Detect which cell encompasses the target text, then output its (x, y) center coordinate. 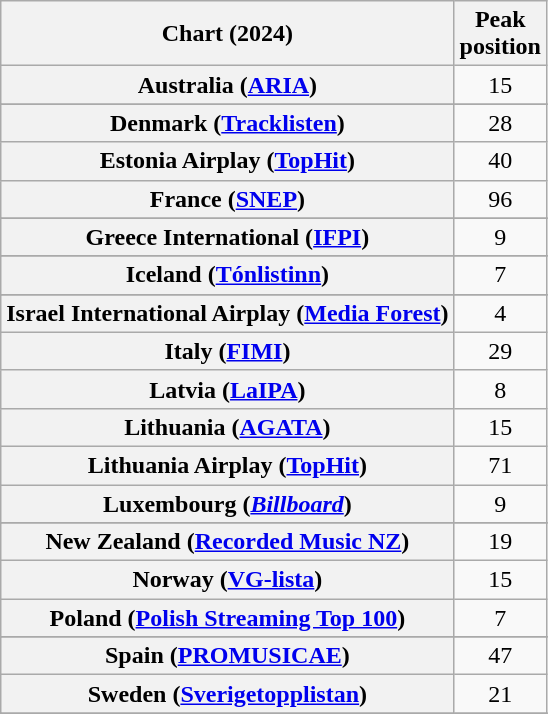
21 (500, 694)
Italy (FIMI) (228, 351)
47 (500, 656)
Poland (Polish Streaming Top 100) (228, 618)
Denmark (Tracklisten) (228, 123)
New Zealand (Recorded Music NZ) (228, 542)
4 (500, 313)
Estonia Airplay (TopHit) (228, 161)
Israel International Airplay (Media Forest) (228, 313)
Peakposition (500, 34)
71 (500, 465)
Latvia (LaIPA) (228, 389)
Luxembourg (Billboard) (228, 503)
Australia (ARIA) (228, 85)
Lithuania Airplay (TopHit) (228, 465)
29 (500, 351)
Norway (VG-lista) (228, 580)
Lithuania (AGATA) (228, 427)
France (SNEP) (228, 199)
96 (500, 199)
Chart (2024) (228, 34)
28 (500, 123)
40 (500, 161)
Iceland (Tónlistinn) (228, 275)
Sweden (Sverigetopplistan) (228, 694)
19 (500, 542)
8 (500, 389)
Greece International (IFPI) (228, 237)
Spain (PROMUSICAE) (228, 656)
